Provide the (x, y) coordinate of the cell's center where the given text is located.  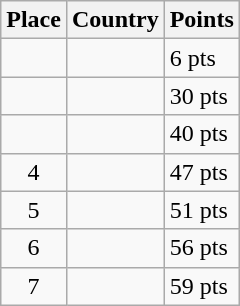
6 (34, 248)
51 pts (202, 210)
30 pts (202, 96)
7 (34, 286)
Points (202, 20)
56 pts (202, 248)
59 pts (202, 286)
5 (34, 210)
6 pts (202, 58)
47 pts (202, 172)
40 pts (202, 134)
Place (34, 20)
Country (115, 20)
4 (34, 172)
